Capture the cell that displays the provided text and extract its [x, y] central coordinate. 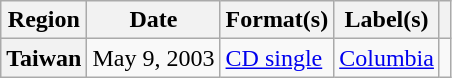
Taiwan [44, 58]
Format(s) [277, 20]
Label(s) [387, 20]
Columbia [387, 58]
May 9, 2003 [154, 58]
CD single [277, 58]
Region [44, 20]
Date [154, 20]
